Scan for the cell matching the given text and deliver its [x, y] coordinate at center. 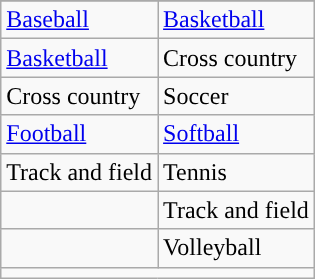
Football [80, 134]
Tennis [236, 172]
Softball [236, 134]
Soccer [236, 96]
Volleyball [236, 248]
Baseball [80, 20]
